Extract the (x, y) coordinate from the center of the cell holding the provided text.  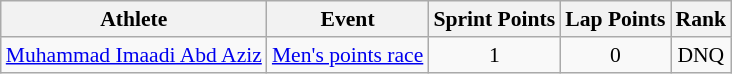
Lap Points (615, 19)
Men's points race (348, 55)
Event (348, 19)
Sprint Points (494, 19)
1 (494, 55)
0 (615, 55)
Athlete (134, 19)
Muhammad Imaadi Abd Aziz (134, 55)
DNQ (702, 55)
Rank (702, 19)
